Output the (x, y) coordinate of the center of the cell containing the given text.  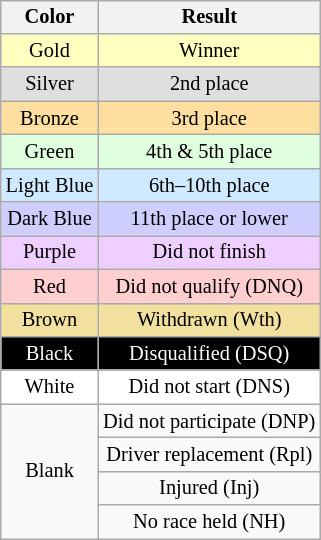
Green (50, 152)
Driver replacement (Rpl) (209, 455)
11th place or lower (209, 219)
White (50, 387)
Did not qualify (DNQ) (209, 286)
Dark Blue (50, 219)
2nd place (209, 84)
Silver (50, 84)
Light Blue (50, 185)
6th–10th place (209, 185)
No race held (NH) (209, 522)
Gold (50, 51)
Winner (209, 51)
Withdrawn (Wth) (209, 320)
Injured (Inj) (209, 488)
Did not participate (DNP) (209, 421)
Disqualified (DSQ) (209, 354)
Result (209, 17)
3rd place (209, 118)
Did not start (DNS) (209, 387)
Color (50, 17)
Black (50, 354)
Brown (50, 320)
4th & 5th place (209, 152)
Red (50, 286)
Blank (50, 472)
Bronze (50, 118)
Purple (50, 253)
Did not finish (209, 253)
